Identify which cell holds the provided text, then report its (x, y) central coordinate. 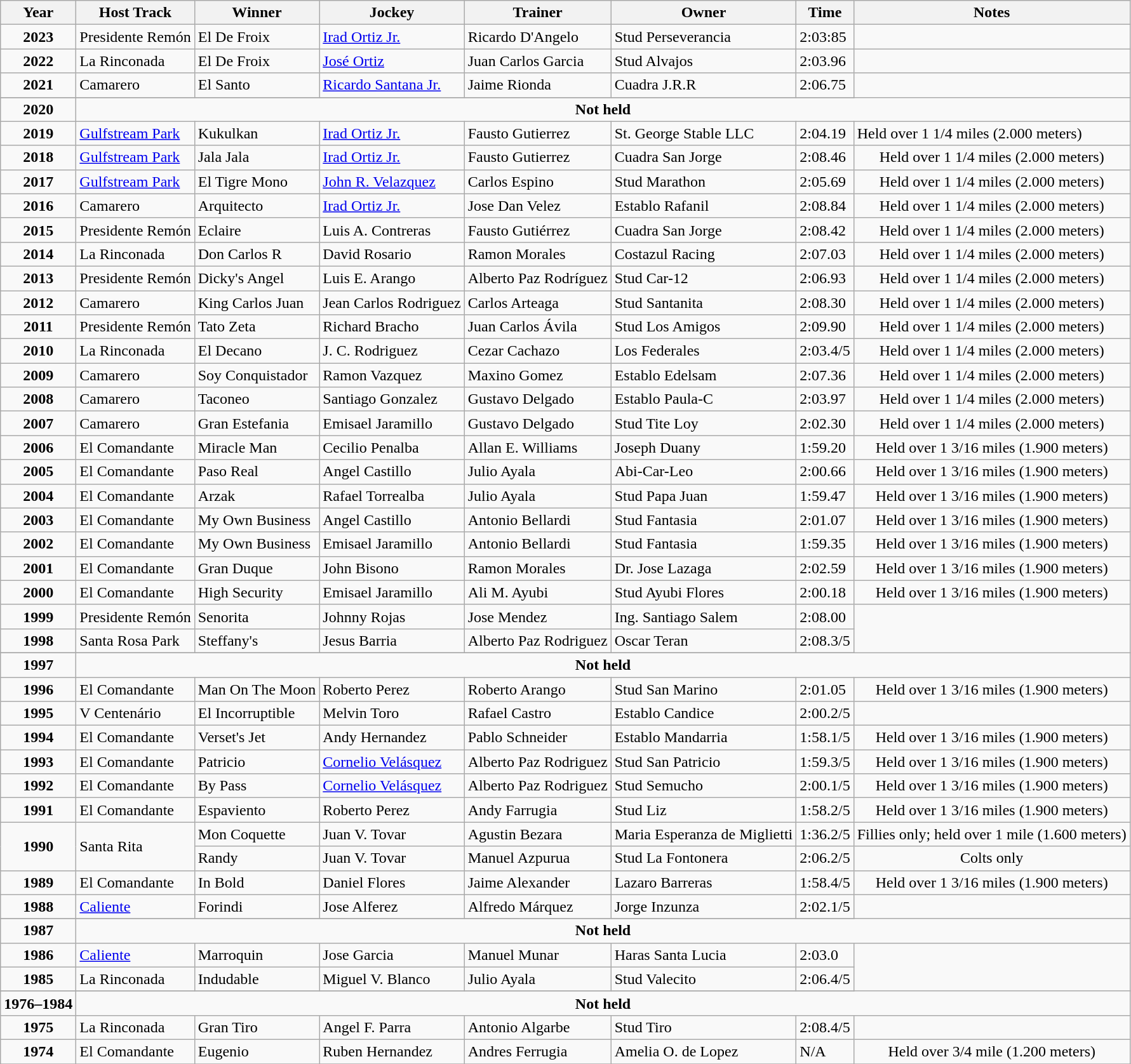
2022 (38, 61)
Carlos Arteaga (537, 303)
1:59.20 (825, 448)
Jean Carlos Rodriguez (392, 303)
José Ortiz (392, 61)
Man On The Moon (257, 689)
Establo Edelsam (704, 375)
2018 (38, 157)
1:59.3/5 (825, 762)
2000 (38, 592)
King Carlos Juan (257, 303)
2:08.00 (825, 616)
1:59.35 (825, 544)
2:08.30 (825, 303)
2001 (38, 568)
Kukulkan (257, 133)
Dicky's Angel (257, 278)
2:00.66 (825, 472)
2011 (38, 327)
Fillies only; held over 1 mile (1.600 meters) (992, 834)
Eugenio (257, 1051)
Alberto Paz Rodríguez (537, 278)
2023 (38, 37)
Angel F. Parra (392, 1027)
St. George Stable LLC (704, 133)
Miracle Man (257, 448)
2005 (38, 472)
Stud Ayubi Flores (704, 592)
2017 (38, 182)
Los Federales (704, 351)
Ramon Vazquez (392, 375)
Establo Candice (704, 714)
Cecilio Penalba (392, 448)
Stud Car-12 (704, 278)
1986 (38, 955)
Establo Paula-C (704, 399)
El Santo (257, 85)
Manuel Munar (537, 955)
Forindi (257, 907)
2004 (38, 496)
2002 (38, 544)
Jose Mendez (537, 616)
Amelia O. de Lopez (704, 1051)
1995 (38, 714)
Colts only (992, 858)
2:06.93 (825, 278)
Maria Esperanza de Miglietti (704, 834)
1:58.1/5 (825, 738)
1:58.2/5 (825, 810)
Agustin Bezara (537, 834)
Tato Zeta (257, 327)
Manuel Azpurua (537, 858)
2:01.05 (825, 689)
Patricio (257, 762)
N/A (825, 1051)
2:08.3/5 (825, 641)
Gran Duque (257, 568)
Arzak (257, 496)
1:59.47 (825, 496)
Cuadra J.R.R (704, 85)
Joseph Duany (704, 448)
Mon Coquette (257, 834)
2010 (38, 351)
Andres Ferrugia (537, 1051)
David Rosario (392, 254)
Carlos Espino (537, 182)
Pablo Schneider (537, 738)
Paso Real (257, 472)
Stud San Marino (704, 689)
2019 (38, 133)
2:04.19 (825, 133)
Lazaro Barreras (704, 882)
Senorita (257, 616)
Alfredo Márquez (537, 907)
Daniel Flores (392, 882)
1989 (38, 882)
Jorge Inzunza (704, 907)
1974 (38, 1051)
2:06.4/5 (825, 979)
V Centenário (135, 714)
Ing. Santiago Salem (704, 616)
Soy Conquistador (257, 375)
2:02.30 (825, 423)
Luis E. Arango (392, 278)
1998 (38, 641)
Luis A. Contreras (392, 230)
2:09.90 (825, 327)
2:03.97 (825, 399)
2:00.18 (825, 592)
Costazul Racing (704, 254)
Johnny Rojas (392, 616)
El Tigre Mono (257, 182)
Fausto Gutiérrez (537, 230)
2:06.2/5 (825, 858)
Andy Farrugia (537, 810)
1992 (38, 786)
2:08.84 (825, 206)
Stud Tite Loy (704, 423)
2014 (38, 254)
Jose Garcia (392, 955)
Maxino Gomez (537, 375)
In Bold (257, 882)
Stud Perseverancia (704, 37)
Rafael Castro (537, 714)
2013 (38, 278)
Cezar Cachazo (537, 351)
Jose Alferez (392, 907)
Stud Liz (704, 810)
Ruben Hernandez (392, 1051)
Jala Jala (257, 157)
2:01.07 (825, 520)
Randy (257, 858)
Rafael Torrealba (392, 496)
2:07.36 (825, 375)
2020 (38, 109)
2:02.1/5 (825, 907)
2:08.4/5 (825, 1027)
Don Carlos R (257, 254)
2:03.96 (825, 61)
2:03.0 (825, 955)
Host Track (135, 13)
Juan Carlos Garcia (537, 61)
1975 (38, 1027)
Year (38, 13)
Notes (992, 13)
Indudable (257, 979)
1990 (38, 846)
1987 (38, 931)
1997 (38, 665)
2012 (38, 303)
Trainer (537, 13)
2009 (38, 375)
Haras Santa Lucia (704, 955)
2008 (38, 399)
Stud Marathon (704, 182)
2:06.75 (825, 85)
2:02.59 (825, 568)
Santiago Gonzalez (392, 399)
Antonio Algarbe (537, 1027)
1999 (38, 616)
2:08.42 (825, 230)
J. C. Rodriguez (392, 351)
John Bisono (392, 568)
Owner (704, 13)
1988 (38, 907)
2:00.1/5 (825, 786)
Ali M. Ayubi (537, 592)
Gran Estefania (257, 423)
2:07.03 (825, 254)
Jesus Barria (392, 641)
Stud La Fontonera (704, 858)
2:03.4/5 (825, 351)
High Security (257, 592)
1:58.4/5 (825, 882)
2:05.69 (825, 182)
2:00.2/5 (825, 714)
Richard Bracho (392, 327)
2006 (38, 448)
2015 (38, 230)
El Decano (257, 351)
Arquitecto (257, 206)
Dr. Jose Lazaga (704, 568)
Stud Papa Juan (704, 496)
1993 (38, 762)
Jaime Alexander (537, 882)
Santa Rosa Park (135, 641)
Allan E. Williams (537, 448)
2007 (38, 423)
Jose Dan Velez (537, 206)
2:08.46 (825, 157)
Steffany's (257, 641)
Stud Valecito (704, 979)
Andy Hernandez (392, 738)
1985 (38, 979)
Miguel V. Blanco (392, 979)
El Incorruptible (257, 714)
2003 (38, 520)
Jockey (392, 13)
Winner (257, 13)
Ricardo Santana Jr. (392, 85)
Stud Semucho (704, 786)
Abi-Car-Leo (704, 472)
Stud Tiro (704, 1027)
1976–1984 (38, 1003)
Oscar Teran (704, 641)
1994 (38, 738)
Time (825, 13)
Marroquin (257, 955)
Verset's Jet (257, 738)
2016 (38, 206)
Eclaire (257, 230)
John R. Velazquez (392, 182)
Held over 3/4 mile (1.200 meters) (992, 1051)
Stud San Patricio (704, 762)
Taconeo (257, 399)
Melvin Toro (392, 714)
Stud Los Amigos (704, 327)
Establo Rafanil (704, 206)
2:03:85 (825, 37)
Establo Mandarria (704, 738)
By Pass (257, 786)
Espaviento (257, 810)
Stud Santanita (704, 303)
Gran Tiro (257, 1027)
1:36.2/5 (825, 834)
Ricardo D'Angelo (537, 37)
Jaime Rionda (537, 85)
Juan Carlos Ávila (537, 327)
2021 (38, 85)
1996 (38, 689)
Roberto Arango (537, 689)
Stud Alvajos (704, 61)
1991 (38, 810)
Santa Rita (135, 846)
